From the cell containing the given text, extract its center point as [X, Y] coordinate. 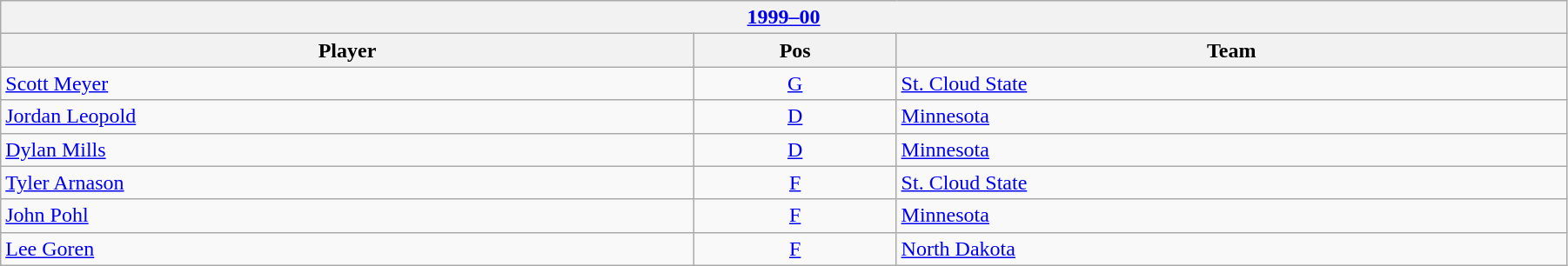
G [795, 83]
1999–00 [784, 17]
John Pohl [348, 216]
Dylan Mills [348, 150]
Lee Goren [348, 249]
Team [1231, 50]
Tyler Arnason [348, 183]
Pos [795, 50]
North Dakota [1231, 249]
Scott Meyer [348, 83]
Jordan Leopold [348, 116]
Player [348, 50]
